Output the [X, Y] coordinate of the center of the cell containing the given text.  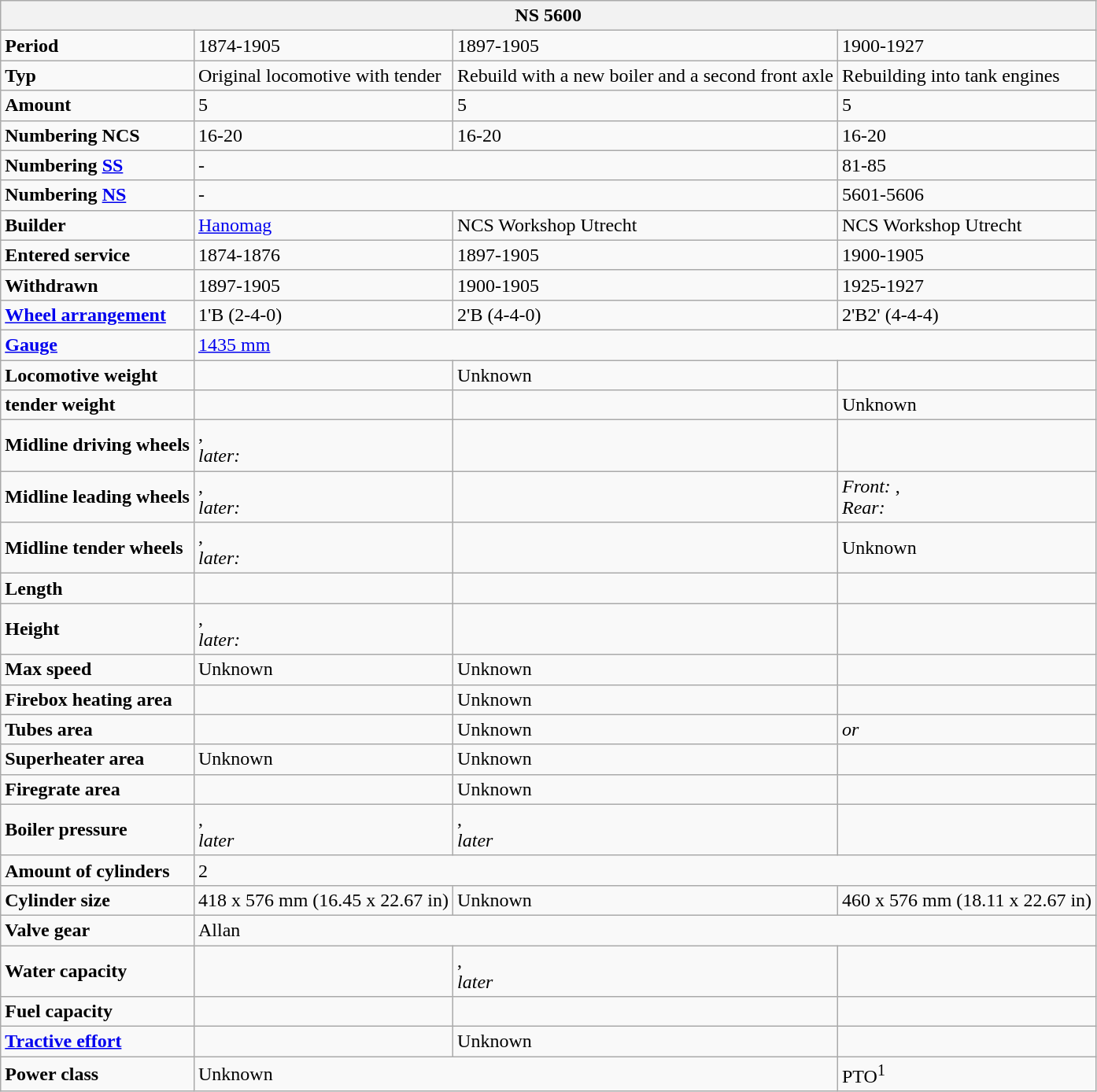
tender weight [98, 405]
Original locomotive with tender [323, 76]
Entered service [98, 255]
Numbering NCS [98, 135]
Midline tender wheels [98, 548]
Hanomag [323, 225]
2 [645, 870]
Numbering NS [98, 195]
Front: ,Rear: [966, 497]
Numbering SS [98, 165]
Cylinder size [98, 900]
2'B2' (4-4-4) [966, 315]
Firebox heating area [98, 699]
Wheel arrangement [98, 315]
Amount [98, 105]
Rebuilding into tank engines [966, 76]
1900-1927 [966, 46]
Withdrawn [98, 285]
Period [98, 46]
1874-1905 [323, 46]
418 x 576 mm (16.45 x 22.67 in) [323, 900]
Locomotive weight [98, 375]
460 x 576 mm (18.11 x 22.67 in) [966, 900]
1874-1876 [323, 255]
Water capacity [98, 971]
1925-1927 [966, 285]
Gauge [98, 345]
Rebuild with a new boiler and a second front axle [645, 76]
81-85 [966, 165]
Fuel capacity [98, 1012]
Midline leading wheels [98, 497]
Builder [98, 225]
5601-5606 [966, 195]
Amount of cylinders [98, 870]
Firegrate area [98, 789]
1'B (2-4-0) [323, 315]
or [966, 729]
2'B (4-4-0) [645, 315]
Tubes area [98, 729]
Allan [645, 930]
Superheater area [98, 759]
Length [98, 588]
PTO1 [966, 1075]
Max speed [98, 670]
1435 mm [645, 345]
NS 5600 [548, 16]
Boiler pressure [98, 829]
Power class [98, 1075]
Height [98, 629]
Valve gear [98, 930]
Typ [98, 76]
Midline driving wheels [98, 445]
Tractive effort [98, 1042]
